Scan for the cell matching the given text and deliver its (x, y) coordinate at center. 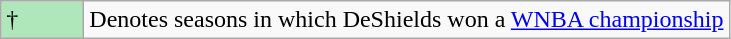
Denotes seasons in which DeShields won a WNBA championship (406, 20)
† (42, 20)
